Capture the cell that displays the provided text and extract its (X, Y) central coordinate. 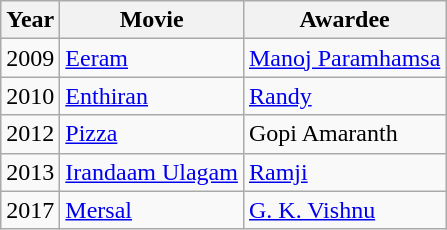
Movie (152, 20)
Awardee (344, 20)
Mersal (152, 210)
2017 (30, 210)
2012 (30, 134)
Eeram (152, 58)
Ramji (344, 172)
Year (30, 20)
2010 (30, 96)
Irandaam Ulagam (152, 172)
2013 (30, 172)
Pizza (152, 134)
Gopi Amaranth (344, 134)
2009 (30, 58)
Enthiran (152, 96)
Manoj Paramhamsa (344, 58)
G. K. Vishnu (344, 210)
Randy (344, 96)
